Provide the (X, Y) coordinate of the cell's center where the given text is located.  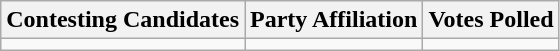
Contesting Candidates (123, 20)
Votes Polled (491, 20)
Party Affiliation (334, 20)
